Locate the cell with the specified text and output its (X, Y) center coordinate. 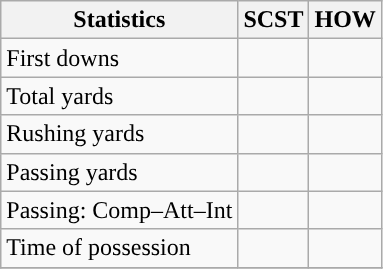
First downs (120, 58)
Passing yards (120, 172)
Statistics (120, 20)
Time of possession (120, 248)
HOW (345, 20)
Total yards (120, 96)
SCST (274, 20)
Rushing yards (120, 134)
Passing: Comp–Att–Int (120, 210)
